Capture the cell that displays the provided text and extract its [x, y] central coordinate. 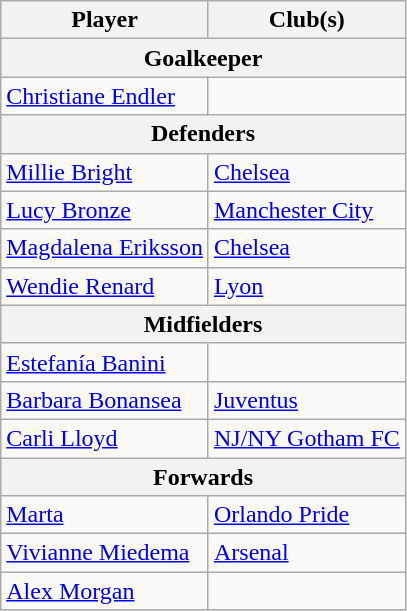
Wendie Renard [105, 286]
Orlando Pride [306, 515]
Estefanía Banini [105, 362]
Forwards [204, 477]
Magdalena Eriksson [105, 248]
Juventus [306, 400]
Millie Bright [105, 172]
Vivianne Miedema [105, 553]
Player [105, 20]
Manchester City [306, 210]
Defenders [204, 134]
Arsenal [306, 553]
Barbara Bonansea [105, 400]
Marta [105, 515]
Club(s) [306, 20]
Midfielders [204, 324]
Lucy Bronze [105, 210]
Alex Morgan [105, 591]
Lyon [306, 286]
Goalkeeper [204, 58]
Carli Lloyd [105, 438]
Christiane Endler [105, 96]
NJ/NY Gotham FC [306, 438]
